Search for the cell housing the specified text and yield its [X, Y] center coordinate. 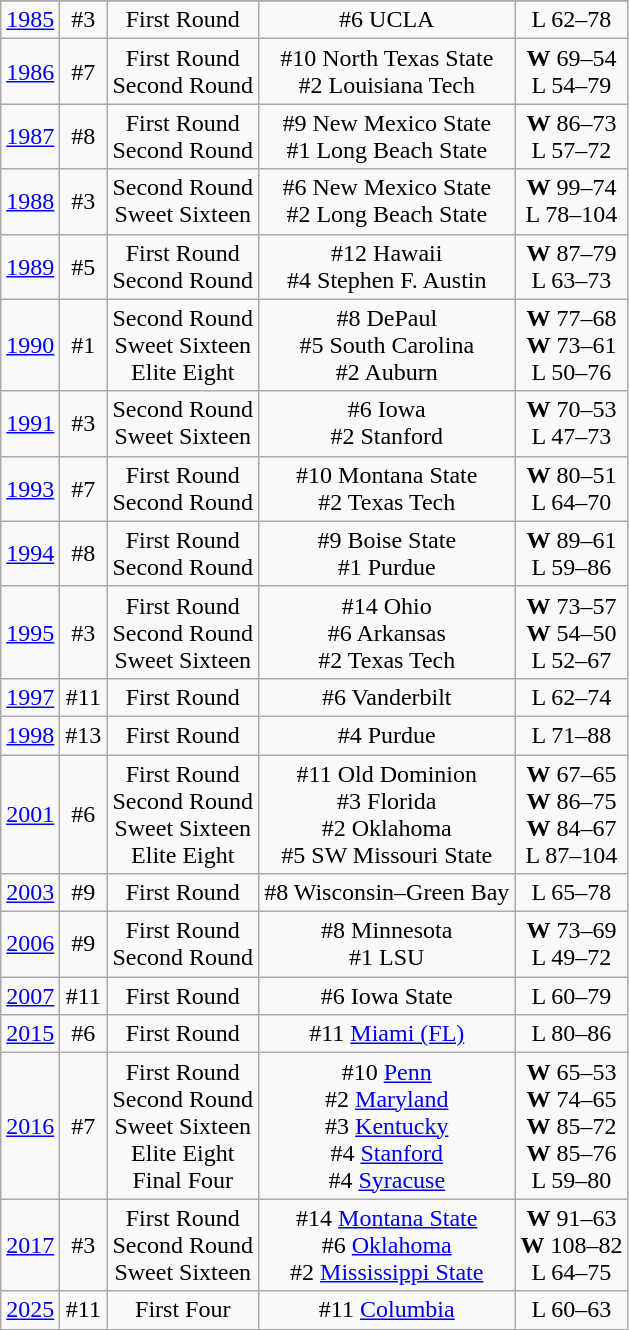
2003 [30, 893]
W 65–53W 74–65W 85–72W 85–76L 59–80 [572, 1126]
2017 [30, 1245]
#14 Ohio#6 Arkansas#2 Texas Tech [387, 632]
#8 Minnesota#1 LSU [387, 944]
1991 [30, 424]
#10 Montana State#2 Texas Tech [387, 488]
W 89–61L 59–86 [572, 554]
L 71–88 [572, 735]
L 65–78 [572, 893]
2025 [30, 1310]
1997 [30, 697]
1986 [30, 72]
2007 [30, 996]
1990 [30, 345]
2015 [30, 1034]
#4 Purdue [387, 735]
#9 New Mexico State#1 Long Beach State [387, 136]
2016 [30, 1126]
2006 [30, 944]
W 99–74L 78–104 [572, 202]
2001 [30, 814]
W 87–79L 63–73 [572, 266]
L 60–63 [572, 1310]
L 80–86 [572, 1034]
#11 Miami (FL) [387, 1034]
#8 DePaul#5 South Carolina#2 Auburn [387, 345]
1994 [30, 554]
L 60–79 [572, 996]
1995 [30, 632]
First RoundSecond RoundSweet SixteenElite EightFinal Four [183, 1126]
W 73–69L 49–72 [572, 944]
#5 [84, 266]
#6 Iowa#2 Stanford [387, 424]
1987 [30, 136]
W 70–53L 47–73 [572, 424]
#10 North Texas State#2 Louisiana Tech [387, 72]
1989 [30, 266]
W 86–73L 57–72 [572, 136]
1988 [30, 202]
1998 [30, 735]
#6 Iowa State [387, 996]
W 69–54L 54–79 [572, 72]
#10 Penn#2 Maryland#3 Kentucky#4 Stanford#4 Syracuse [387, 1126]
L 62–74 [572, 697]
W 73–57W 54–50L 52–67 [572, 632]
1985 [30, 20]
#1 [84, 345]
#8 Wisconsin–Green Bay [387, 893]
#14 Montana State#6 Oklahoma#2 Mississippi State [387, 1245]
#6 Vanderbilt [387, 697]
Second RoundSweet SixteenElite Eight [183, 345]
#13 [84, 735]
#6 UCLA [387, 20]
#11 Columbia [387, 1310]
W 91–63W 108–82L 64–75 [572, 1245]
First Four [183, 1310]
First RoundSecond RoundSweet SixteenElite Eight [183, 814]
W 67–65W 86–75W 84–67L 87–104 [572, 814]
#12 Hawaii#4 Stephen F. Austin [387, 266]
L 62–78 [572, 20]
#9 Boise State#1 Purdue [387, 554]
#11 Old Dominion#3 Florida#2 Oklahoma#5 SW Missouri State [387, 814]
W 77–68W 73–61L 50–76 [572, 345]
#6 New Mexico State#2 Long Beach State [387, 202]
W 80–51L 64–70 [572, 488]
1993 [30, 488]
